Pinpoint the cell where the given text exists, returning its [X, Y] midpoint coordinate. 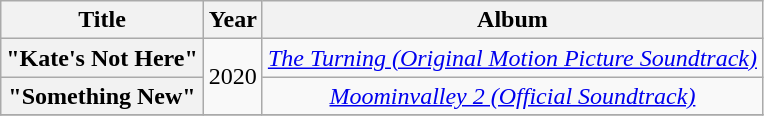
"Kate's Not Here" [102, 58]
Title [102, 20]
The Turning (Original Motion Picture Soundtrack) [512, 58]
Moominvalley 2 (Official Soundtrack) [512, 96]
Year [232, 20]
Album [512, 20]
2020 [232, 77]
"Something New" [102, 96]
